Find where the given text appears and provide that cell's center as [x, y] coordinate. 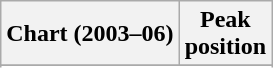
Peakposition [225, 34]
Chart (2003–06) [90, 34]
